From the cell containing the given text, extract its center point as [X, Y] coordinate. 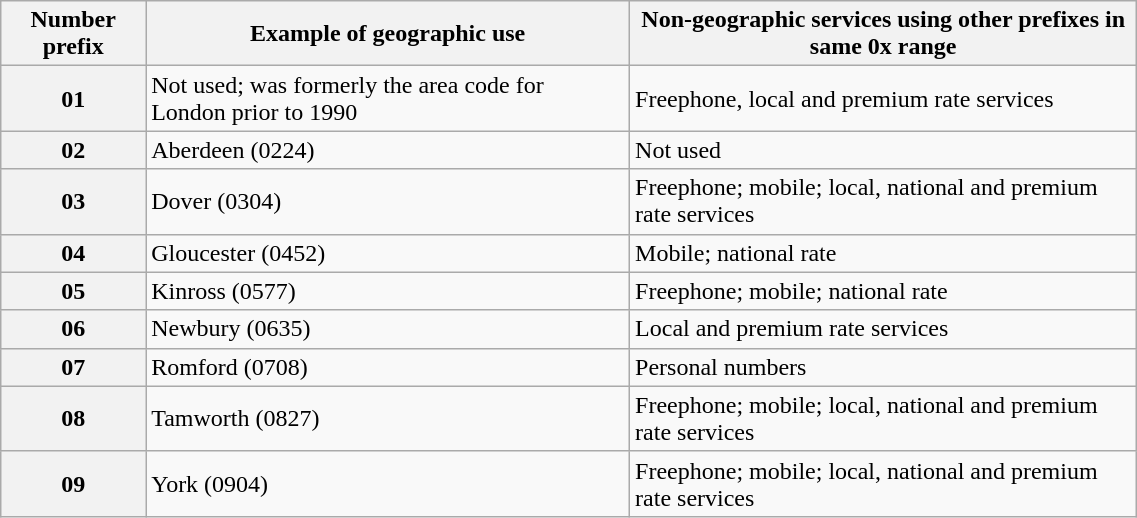
Aberdeen (0224) [388, 150]
Freephone; mobile; national rate [884, 291]
Personal numbers [884, 367]
03 [74, 202]
Not used; was formerly the area code for London prior to 1990 [388, 98]
02 [74, 150]
Example of geographic use [388, 34]
York (0904) [388, 484]
07 [74, 367]
Romford (0708) [388, 367]
Gloucester (0452) [388, 253]
01 [74, 98]
08 [74, 418]
Not used [884, 150]
Freephone, local and premium rate services [884, 98]
Tamworth (0827) [388, 418]
Number prefix [74, 34]
Dover (0304) [388, 202]
06 [74, 329]
09 [74, 484]
Newbury (0635) [388, 329]
Kinross (0577) [388, 291]
Local and premium rate services [884, 329]
Non-geographic services using other prefixes in same 0x range [884, 34]
05 [74, 291]
Mobile; national rate [884, 253]
04 [74, 253]
